Scan for the cell matching the given text and deliver its (x, y) coordinate at center. 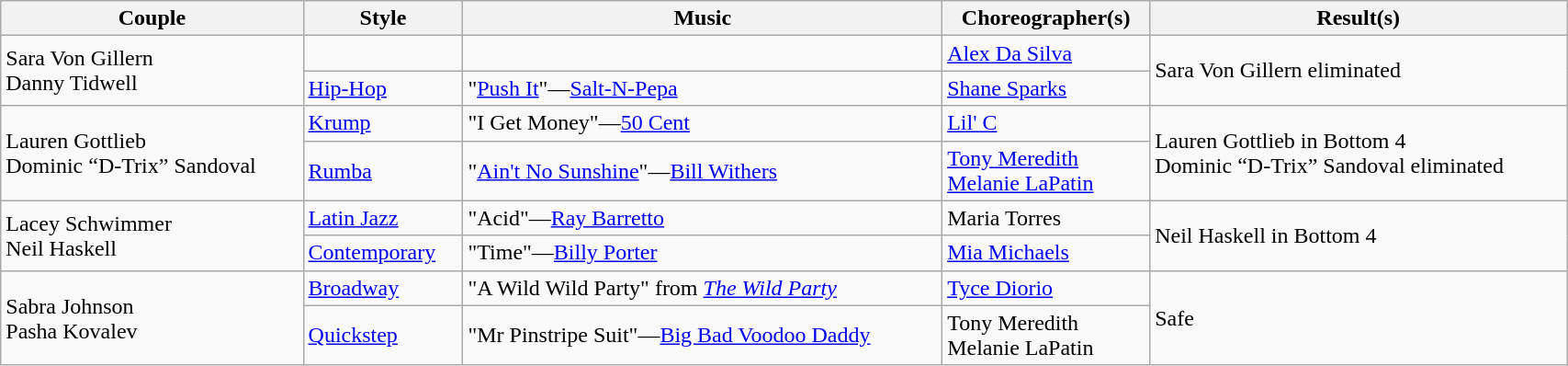
Neil Haskell in Bottom 4 (1359, 235)
Music (703, 18)
Rumba (383, 171)
Lauren Gottlieb in Bottom 4 Dominic “D-Trix” Sandoval eliminated (1359, 153)
Safe (1359, 318)
Krump (383, 123)
Shane Sparks (1046, 88)
"Push It"—Salt-N-Pepa (703, 88)
"Ain't No Sunshine"—Bill Withers (703, 171)
Mia Michaels (1046, 253)
Lil' C (1046, 123)
Sara Von Gillern eliminated (1359, 71)
Latin Jazz (383, 218)
"Acid"—Ray Barretto (703, 218)
"Mr Pinstripe Suit"—Big Bad Voodoo Daddy (703, 335)
Hip-Hop (383, 88)
Maria Torres (1046, 218)
Style (383, 18)
"I Get Money"—50 Cent (703, 123)
Choreographer(s) (1046, 18)
Sabra Johnson Pasha Kovalev (152, 318)
Lauren Gottlieb Dominic “D-Trix” Sandoval (152, 153)
Couple (152, 18)
"Time"—Billy Porter (703, 253)
Broadway (383, 288)
Alex Da Silva (1046, 53)
Quickstep (383, 335)
Sara Von Gillern Danny Tidwell (152, 71)
Tyce Diorio (1046, 288)
Result(s) (1359, 18)
Lacey Schwimmer Neil Haskell (152, 235)
"A Wild Wild Party" from The Wild Party (703, 288)
Contemporary (383, 253)
